Search for the cell housing the specified text and yield its (X, Y) center coordinate. 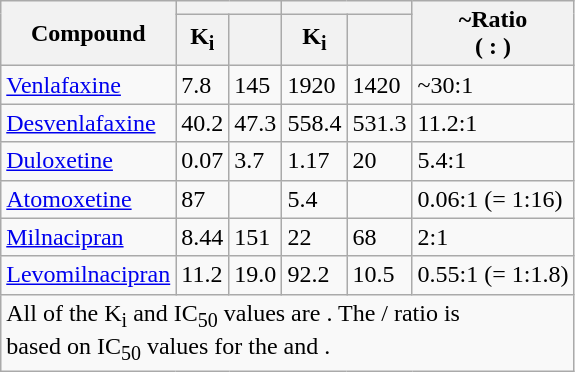
7.8 (202, 85)
5.4:1 (493, 161)
Venlafaxine (88, 85)
1.17 (314, 161)
3.7 (256, 161)
~Ratio( : ) (493, 34)
Levomilnacipran (88, 275)
2:1 (493, 237)
47.3 (256, 123)
Compound (88, 34)
531.3 (380, 123)
11.2:1 (493, 123)
20 (380, 161)
All of the Ki and IC50 values are . The / ratio isbased on IC50 values for the and . (288, 333)
~30:1 (493, 85)
10.5 (380, 275)
151 (256, 237)
Duloxetine (88, 161)
68 (380, 237)
11.2 (202, 275)
Atomoxetine (88, 199)
92.2 (314, 275)
19.0 (256, 275)
0.06:1 (= 1:16) (493, 199)
22 (314, 237)
5.4 (314, 199)
87 (202, 199)
8.44 (202, 237)
Milnacipran (88, 237)
558.4 (314, 123)
145 (256, 85)
1420 (380, 85)
40.2 (202, 123)
Desvenlafaxine (88, 123)
1920 (314, 85)
0.55:1 (= 1:1.8) (493, 275)
0.07 (202, 161)
